For the text-containing cell, return its midpoint in (x, y) coordinate format. 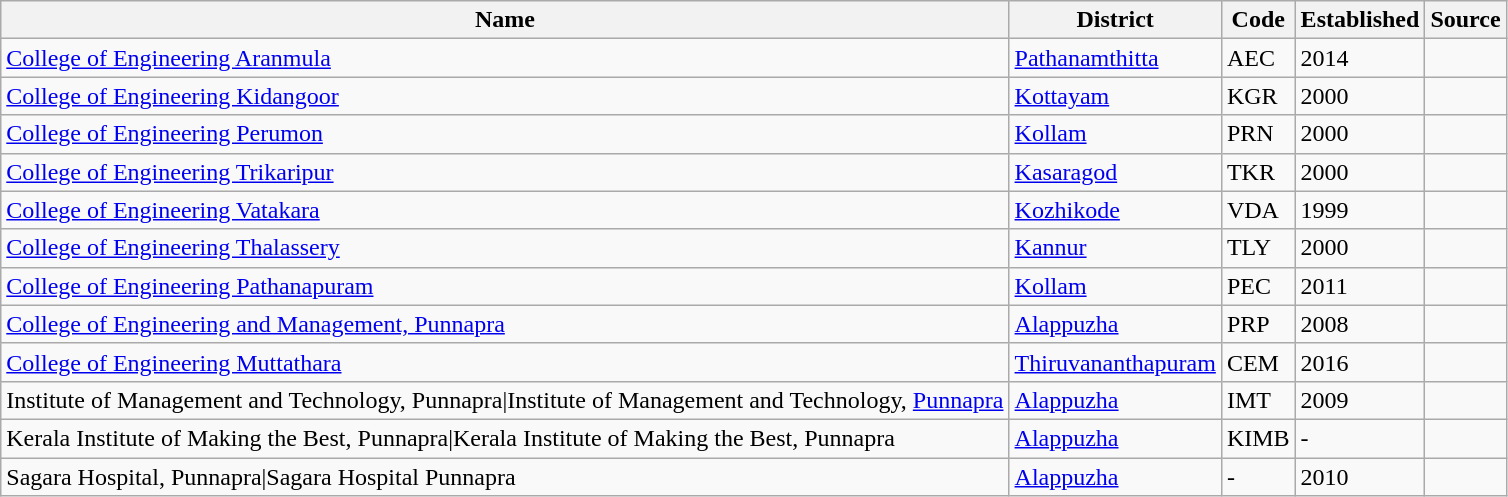
Name (505, 20)
College of Engineering Trikaripur (505, 172)
Kerala Institute of Making the Best, Punnapra|Kerala Institute of Making the Best, Punnapra (505, 438)
Institute of Management and Technology, Punnapra|Institute of Management and Technology, Punnapra (505, 400)
College of Engineering Aranmula (505, 58)
VDA (1258, 210)
2009 (1360, 400)
PRP (1258, 324)
2010 (1360, 477)
TLY (1258, 248)
PRN (1258, 134)
2016 (1360, 362)
IMT (1258, 400)
College of Engineering Thalassery (505, 248)
Kozhikode (1115, 210)
TKR (1258, 172)
Code (1258, 20)
Pathanamthitta (1115, 58)
Kannur (1115, 248)
Thiruvananthapuram (1115, 362)
College of Engineering Kidangoor (505, 96)
2008 (1360, 324)
Kottayam (1115, 96)
2014 (1360, 58)
Established (1360, 20)
College of Engineering and Management, Punnapra (505, 324)
College of Engineering Pathanapuram (505, 286)
Kasaragod (1115, 172)
2011 (1360, 286)
CEM (1258, 362)
College of Engineering Muttathara (505, 362)
PEC (1258, 286)
Sagara Hospital, Punnapra|Sagara Hospital Punnapra (505, 477)
AEC (1258, 58)
College of Engineering Perumon (505, 134)
1999 (1360, 210)
KGR (1258, 96)
College of Engineering Vatakara (505, 210)
Source (1466, 20)
KIMB (1258, 438)
District (1115, 20)
